Scan for the cell matching the given text and deliver its [X, Y] coordinate at center. 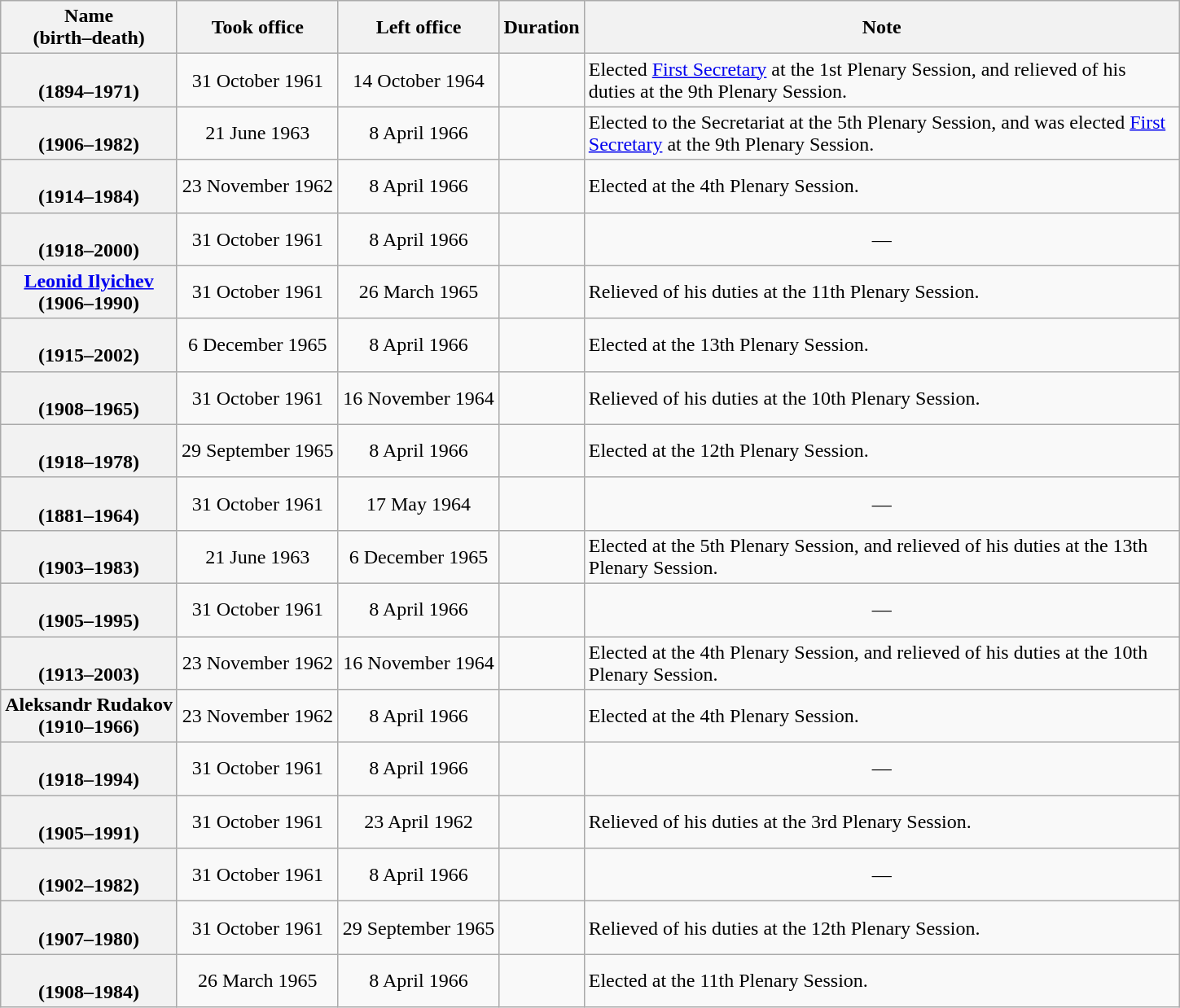
Relieved of his duties at the 11th Plenary Session. [881, 291]
(1881–1964) [90, 503]
Relieved of his duties at the 12th Plenary Session. [881, 928]
14 October 1964 [419, 80]
(1903–1983) [90, 557]
(1907–1980) [90, 928]
(1905–1995) [90, 609]
(1918–1994) [90, 769]
Relieved of his duties at the 10th Plenary Session. [881, 397]
Left office [419, 28]
(1905–1991) [90, 822]
Took office [257, 28]
(1913–2003) [90, 663]
23 April 1962 [419, 822]
Elected at the 13th Plenary Session. [881, 345]
(1902–1982) [90, 874]
(1914–1984) [90, 186]
Elected to the Secretariat at the 5th Plenary Session, and was elected First Secretary at the 9th Plenary Session. [881, 134]
Elected at the 11th Plenary Session. [881, 980]
(1918–2000) [90, 239]
(1908–1965) [90, 397]
(1906–1982) [90, 134]
Elected at the 12th Plenary Session. [881, 451]
(1894–1971) [90, 80]
Name(birth–death) [90, 28]
(1915–2002) [90, 345]
Leonid Ilyichev (1906–1990) [90, 291]
(1918–1978) [90, 451]
(1908–1984) [90, 980]
17 May 1964 [419, 503]
Note [881, 28]
Elected at the 5th Plenary Session, and relieved of his duties at the 13th Plenary Session. [881, 557]
Aleksandr Rudakov(1910–1966) [90, 717]
Duration [542, 28]
Elected at the 4th Plenary Session, and relieved of his duties at the 10th Plenary Session. [881, 663]
Elected First Secretary at the 1st Plenary Session, and relieved of his duties at the 9th Plenary Session. [881, 80]
Relieved of his duties at the 3rd Plenary Session. [881, 822]
